Identify which cell holds the provided text, then report its [x, y] central coordinate. 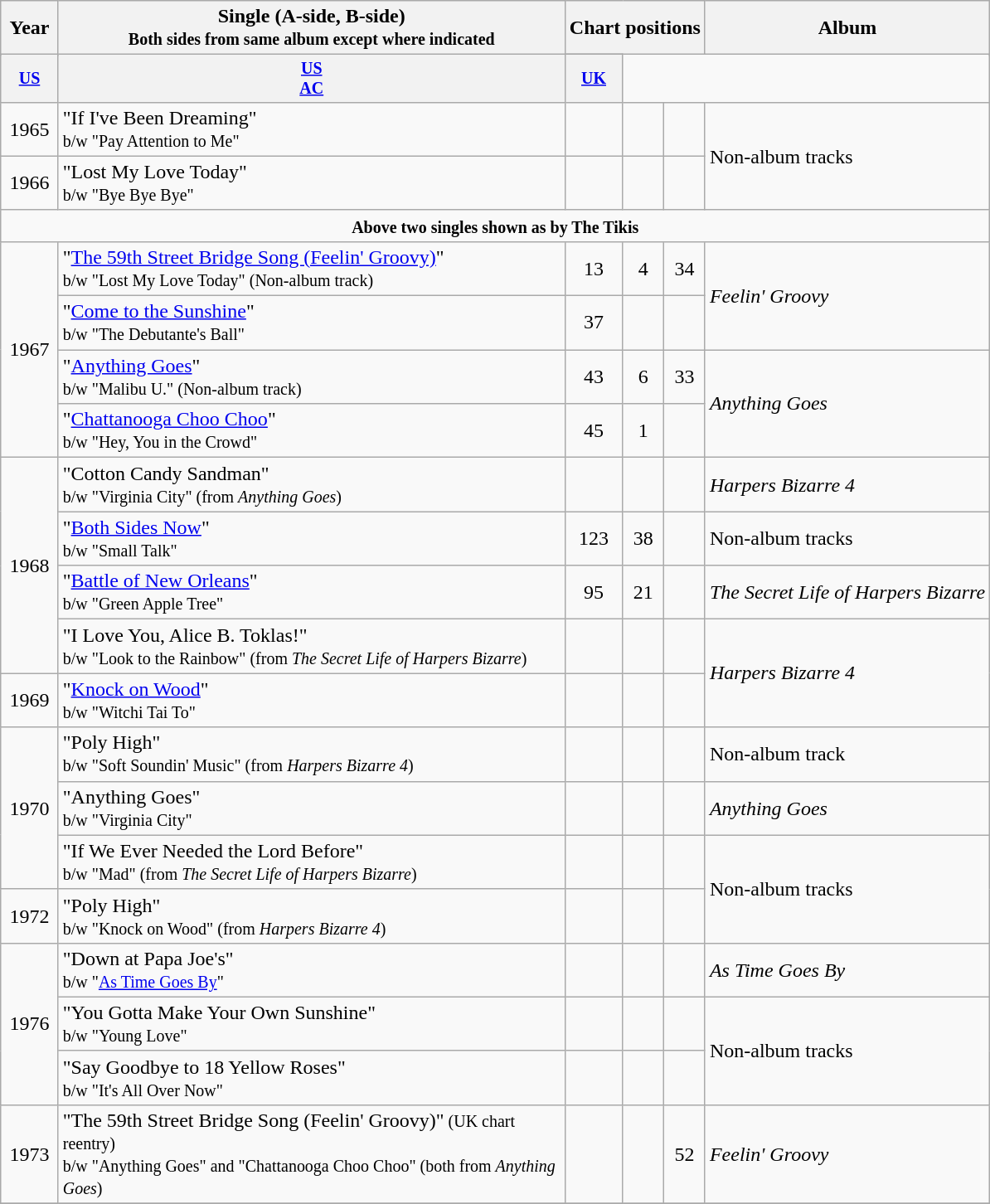
"Cotton Candy Sandman"b/w "Virginia City" (from Anything Goes) [312, 484]
"The 59th Street Bridge Song (Feelin' Groovy)" (UK chart reentry)b/w "Anything Goes" and "Chattanooga Choo Choo" (both from Anything Goes) [312, 1154]
USAC [312, 78]
"Anything Goes"b/w "Malibu U." (Non-album track) [312, 376]
"Say Goodbye to 18 Yellow Roses"b/w "It's All Over Now" [312, 1078]
"If We Ever Needed the Lord Before"b/w "Mad" (from The Secret Life of Harpers Bizarre) [312, 862]
As Time Goes By [847, 970]
43 [594, 376]
"Anything Goes"b/w "Virginia City" [312, 808]
"Both Sides Now"b/w "Small Talk" [312, 539]
"Chattanooga Choo Choo"b/w "Hey, You in the Crowd" [312, 431]
1968 [30, 566]
37 [594, 323]
13 [594, 269]
Album [847, 28]
"Come to the Sunshine"b/w "The Debutante's Ball" [312, 323]
34 [685, 269]
1970 [30, 808]
45 [594, 431]
95 [594, 592]
Year [30, 28]
1 [643, 431]
21 [643, 592]
38 [643, 539]
"Poly High"b/w "Soft Soundin' Music" (from Harpers Bizarre 4) [312, 755]
"I Love You, Alice B. Toklas!"b/w "Look to the Rainbow" (from The Secret Life of Harpers Bizarre) [312, 647]
"Lost My Love Today"b/w "Bye Bye Bye" [312, 182]
Chart positions [635, 28]
1973 [30, 1154]
52 [685, 1154]
"You Gotta Make Your Own Sunshine"b/w "Young Love" [312, 1023]
6 [643, 376]
Single (A-side, B-side)Both sides from same album except where indicated [312, 28]
123 [594, 539]
"The 59th Street Bridge Song (Feelin' Groovy)"b/w "Lost My Love Today" (Non-album track) [312, 269]
"Battle of New Orleans"b/w "Green Apple Tree" [312, 592]
"Poly High"b/w "Knock on Wood" (from Harpers Bizarre 4) [312, 915]
1972 [30, 915]
4 [643, 269]
1969 [30, 700]
Non-album track [847, 755]
1967 [30, 349]
1966 [30, 182]
1976 [30, 1023]
US [30, 78]
"Knock on Wood"b/w "Witchi Tai To" [312, 700]
1965 [30, 129]
Above two singles shown as by The Tikis [496, 226]
33 [685, 376]
UK [594, 78]
"Down at Papa Joe's"b/w "As Time Goes By" [312, 970]
"If I've Been Dreaming"b/w "Pay Attention to Me" [312, 129]
The Secret Life of Harpers Bizarre [847, 592]
